Capture the cell that displays the provided text and extract its [x, y] central coordinate. 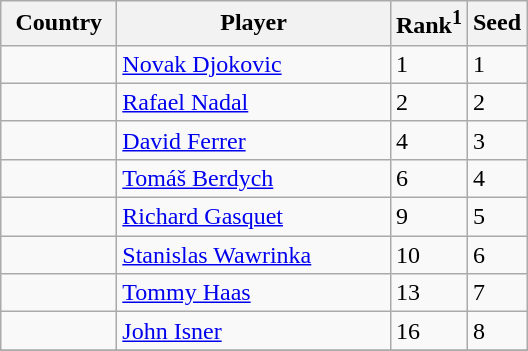
16 [428, 331]
Novak Djokovic [254, 64]
Rafael Nadal [254, 102]
John Isner [254, 331]
5 [496, 217]
Seed [496, 24]
Country [59, 24]
3 [496, 140]
Stanislas Wawrinka [254, 255]
Tomáš Berdych [254, 178]
10 [428, 255]
7 [496, 293]
8 [496, 331]
Rank1 [428, 24]
Richard Gasquet [254, 217]
13 [428, 293]
Player [254, 24]
9 [428, 217]
Tommy Haas [254, 293]
David Ferrer [254, 140]
